Extract the [X, Y] coordinate from the center of the cell holding the provided text.  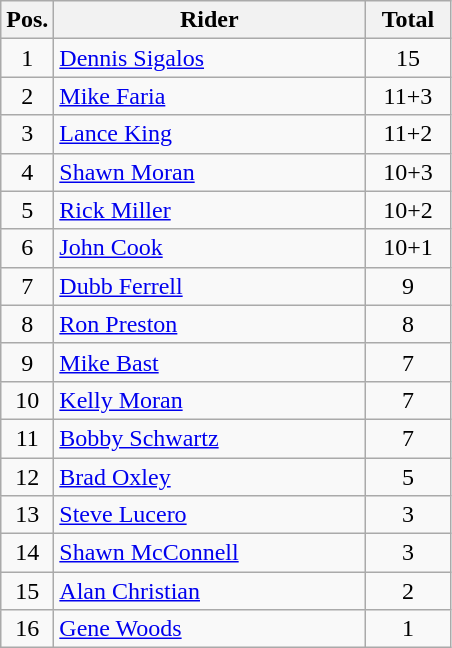
Gene Woods [210, 629]
Mike Faria [210, 96]
6 [28, 248]
Mike Bast [210, 362]
Dennis Sigalos [210, 58]
4 [28, 172]
Brad Oxley [210, 477]
11 [28, 438]
13 [28, 515]
Kelly Moran [210, 400]
11+2 [408, 134]
John Cook [210, 248]
Pos. [28, 20]
Rider [210, 20]
10+3 [408, 172]
Dubb Ferrell [210, 286]
14 [28, 553]
10 [28, 400]
Rick Miller [210, 210]
Steve Lucero [210, 515]
11+3 [408, 96]
Alan Christian [210, 591]
Ron Preston [210, 324]
10+2 [408, 210]
Shawn McConnell [210, 553]
Lance King [210, 134]
12 [28, 477]
Shawn Moran [210, 172]
Bobby Schwartz [210, 438]
10+1 [408, 248]
Total [408, 20]
16 [28, 629]
